Pinpoint the cell where the given text exists, returning its (x, y) midpoint coordinate. 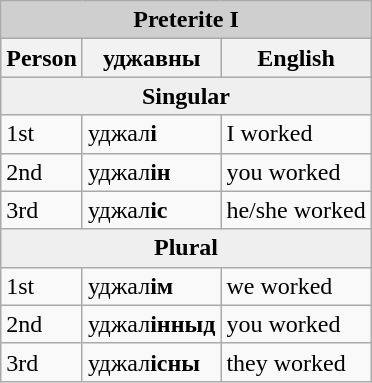
we worked (296, 286)
уджалім (151, 286)
he/she worked (296, 210)
уджалін (151, 172)
уджаліс (151, 210)
Person (42, 58)
Preterite I (186, 20)
Plural (186, 248)
уджалі (151, 134)
уджалісны (151, 362)
Singular (186, 96)
they worked (296, 362)
English (296, 58)
уджавны (151, 58)
I worked (296, 134)
уджалінныд (151, 324)
